Detect which cell encompasses the target text, then output its (x, y) center coordinate. 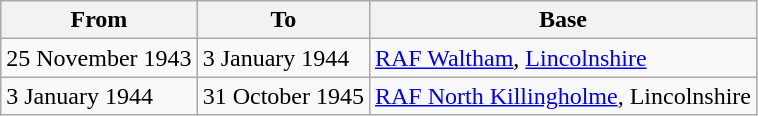
From (99, 20)
25 November 1943 (99, 58)
31 October 1945 (283, 96)
RAF Waltham, Lincolnshire (562, 58)
To (283, 20)
RAF North Killingholme, Lincolnshire (562, 96)
Base (562, 20)
